Return [x, y] of the center of cell containing provided text 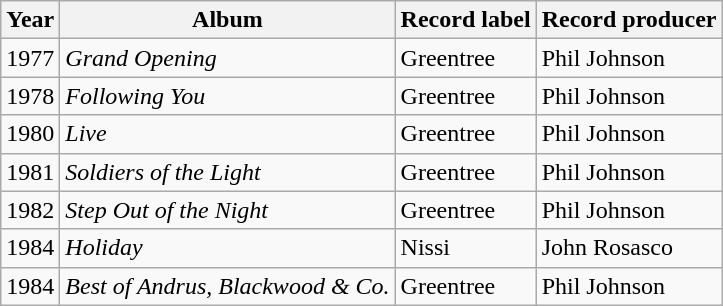
1978 [30, 96]
Nissi [466, 248]
Record producer [629, 20]
1982 [30, 210]
Holiday [228, 248]
Album [228, 20]
1977 [30, 58]
Live [228, 134]
Best of Andrus, Blackwood & Co. [228, 286]
Following You [228, 96]
Soldiers of the Light [228, 172]
1980 [30, 134]
1981 [30, 172]
John Rosasco [629, 248]
Step Out of the Night [228, 210]
Year [30, 20]
Record label [466, 20]
Grand Opening [228, 58]
